Determine the (X, Y) coordinate at the center of the cell enclosing the given text.  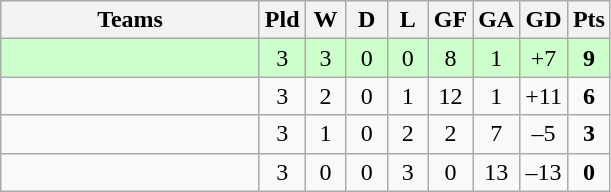
+11 (544, 96)
9 (588, 58)
Teams (130, 20)
–13 (544, 172)
7 (496, 134)
L (408, 20)
12 (450, 96)
GF (450, 20)
W (326, 20)
+7 (544, 58)
Pld (282, 20)
Pts (588, 20)
GD (544, 20)
D (366, 20)
13 (496, 172)
8 (450, 58)
GA (496, 20)
6 (588, 96)
–5 (544, 134)
